Output the (x, y) coordinate of the center of the cell containing the given text.  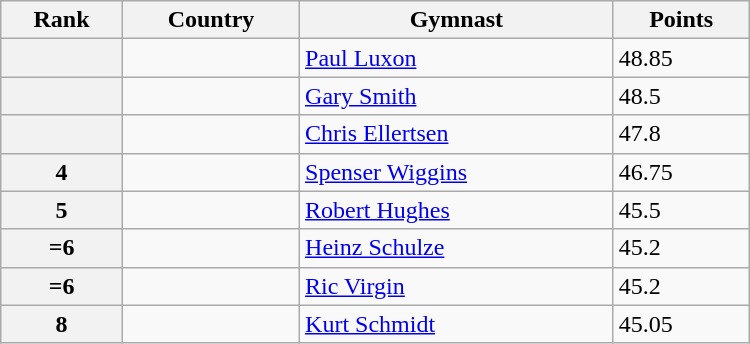
48.5 (681, 96)
Heinz Schulze (457, 248)
Kurt Schmidt (457, 324)
47.8 (681, 134)
46.75 (681, 172)
45.05 (681, 324)
48.85 (681, 58)
45.5 (681, 210)
Country (210, 20)
Spenser Wiggins (457, 172)
Ric Virgin (457, 286)
Gymnast (457, 20)
Chris Ellertsen (457, 134)
Robert Hughes (457, 210)
8 (62, 324)
Gary Smith (457, 96)
Paul Luxon (457, 58)
Points (681, 20)
4 (62, 172)
5 (62, 210)
Rank (62, 20)
